Return (x, y) of the center of cell containing provided text 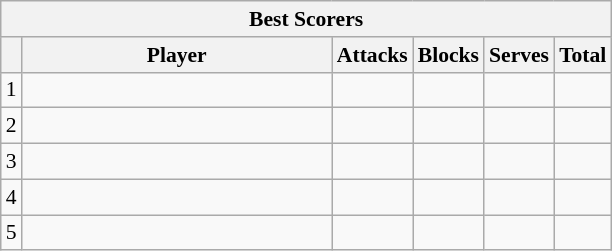
Best Scorers (306, 19)
Player (177, 55)
Serves (519, 55)
2 (12, 126)
4 (12, 197)
3 (12, 162)
Attacks (372, 55)
5 (12, 233)
Total (582, 55)
1 (12, 90)
Blocks (448, 55)
